Scan for the cell matching the given text and deliver its (X, Y) coordinate at center. 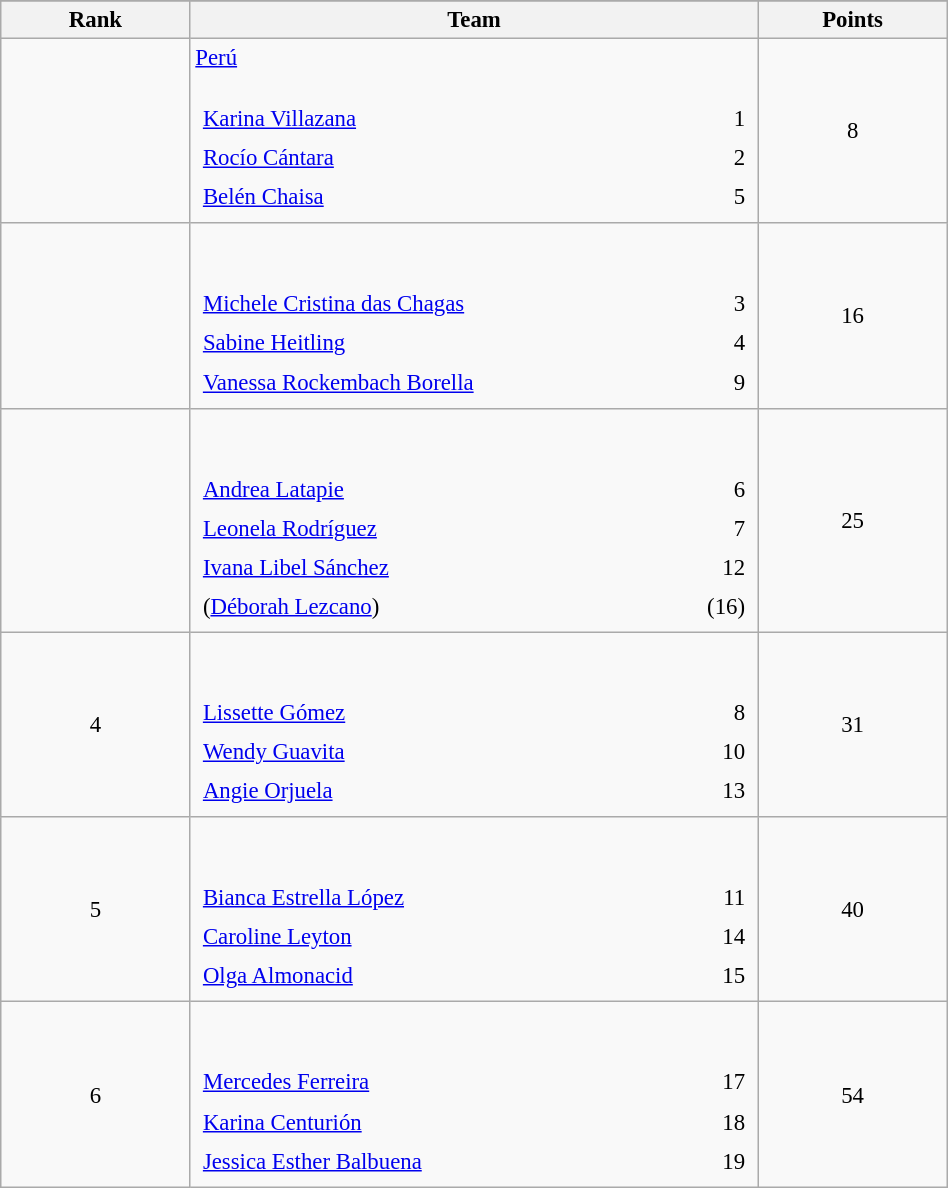
16 (852, 316)
Rank (96, 20)
12 (696, 567)
54 (852, 1094)
Caroline Leyton (436, 937)
Belén Chaisa (442, 197)
Andrea Latapie (419, 489)
Lissette Gómez 8 Wendy Guavita 10 Angie Orjuela 13 (474, 724)
9 (730, 382)
18 (716, 1121)
Jessica Esther Balbuena (438, 1160)
2 (718, 158)
Olga Almonacid (436, 976)
Andrea Latapie 6 Leonela Rodríguez 7 Ivana Libel Sánchez 12 (Déborah Lezcano) (16) (474, 520)
Bianca Estrella López 11 Caroline Leyton 14 Olga Almonacid 15 (474, 910)
Angie Orjuela (424, 791)
Rocío Cántara (442, 158)
Sabine Heitling (454, 343)
Ivana Libel Sánchez (419, 567)
7 (696, 528)
Lissette Gómez (424, 713)
3 (730, 304)
Karina Centurión (438, 1121)
Karina Villazana (442, 119)
Mercedes Ferreira 17 Karina Centurión 18 Jessica Esther Balbuena 19 (474, 1094)
(16) (696, 606)
25 (852, 520)
13 (702, 791)
Points (852, 20)
1 (718, 119)
Bianca Estrella López (436, 897)
15 (713, 976)
Perú Karina Villazana 1 Rocío Cántara 2 Belén Chaisa 5 (474, 132)
40 (852, 910)
Michele Cristina das Chagas (454, 304)
Team (474, 20)
11 (713, 897)
31 (852, 724)
Mercedes Ferreira (438, 1082)
Vanessa Rockembach Borella (454, 382)
(Déborah Lezcano) (419, 606)
17 (716, 1082)
Wendy Guavita (424, 752)
19 (716, 1160)
14 (713, 937)
10 (702, 752)
Leonela Rodríguez (419, 528)
Michele Cristina das Chagas 3 Sabine Heitling 4 Vanessa Rockembach Borella 9 (474, 316)
